Detect which cell encompasses the target text, then output its (x, y) center coordinate. 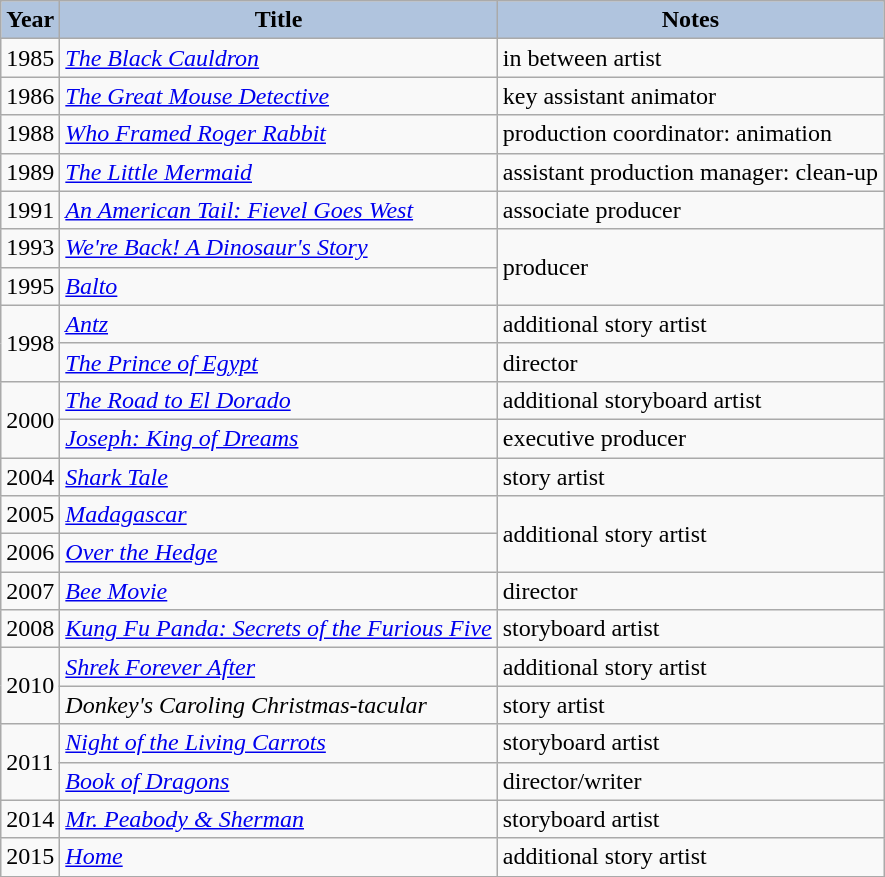
in between artist (690, 58)
Shrek Forever After (278, 667)
The Black Cauldron (278, 58)
Antz (278, 324)
2000 (30, 419)
Over the Hedge (278, 553)
2015 (30, 857)
2008 (30, 629)
1993 (30, 248)
Book of Dragons (278, 781)
1988 (30, 134)
The Little Mermaid (278, 172)
Title (278, 20)
assistant production manager: clean-up (690, 172)
1998 (30, 343)
2004 (30, 477)
Who Framed Roger Rabbit (278, 134)
Home (278, 857)
additional storyboard artist (690, 400)
Bee Movie (278, 591)
director/writer (690, 781)
key assistant animator (690, 96)
Mr. Peabody & Sherman (278, 819)
2005 (30, 515)
Notes (690, 20)
Madagascar (278, 515)
1995 (30, 286)
The Prince of Egypt (278, 362)
The Road to El Dorado (278, 400)
2011 (30, 762)
Balto (278, 286)
1989 (30, 172)
2007 (30, 591)
Night of the Living Carrots (278, 743)
production coordinator: animation (690, 134)
Kung Fu Panda: Secrets of the Furious Five (278, 629)
1985 (30, 58)
Donkey's Caroling Christmas-tacular (278, 705)
An American Tail: Fievel Goes West (278, 210)
1986 (30, 96)
We're Back! A Dinosaur's Story (278, 248)
The Great Mouse Detective (278, 96)
2006 (30, 553)
2010 (30, 686)
Shark Tale (278, 477)
Joseph: King of Dreams (278, 438)
associate producer (690, 210)
2014 (30, 819)
executive producer (690, 438)
Year (30, 20)
producer (690, 267)
1991 (30, 210)
